Pinpoint the cell where the given text exists, returning its [x, y] midpoint coordinate. 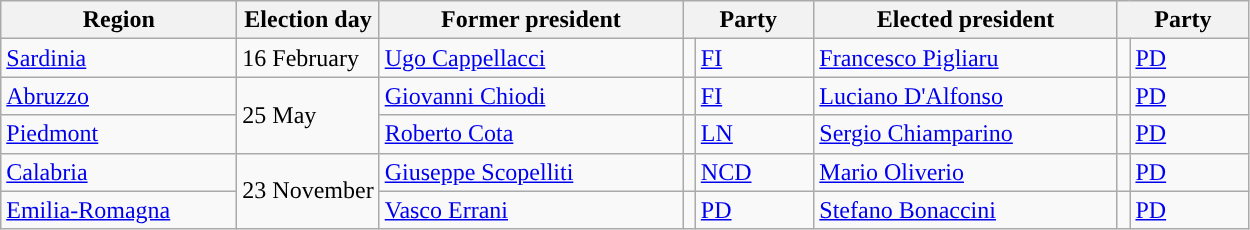
Giovanni Chiodi [531, 96]
Piedmont [119, 134]
NCD [754, 172]
Abruzzo [119, 96]
Giuseppe Scopelliti [531, 172]
Former president [531, 20]
25 May [308, 115]
Sardinia [119, 58]
LN [754, 134]
Luciano D'Alfonso [966, 96]
Vasco Errani [531, 210]
Election day [308, 20]
Region [119, 20]
23 November [308, 191]
Elected president [966, 20]
Stefano Bonaccini [966, 210]
16 February [308, 58]
Emilia-Romagna [119, 210]
Ugo Cappellacci [531, 58]
Sergio Chiamparino [966, 134]
Mario Oliverio [966, 172]
Roberto Cota [531, 134]
Calabria [119, 172]
Francesco Pigliaru [966, 58]
